Extract the [X, Y] coordinate from the center of the cell holding the provided text.  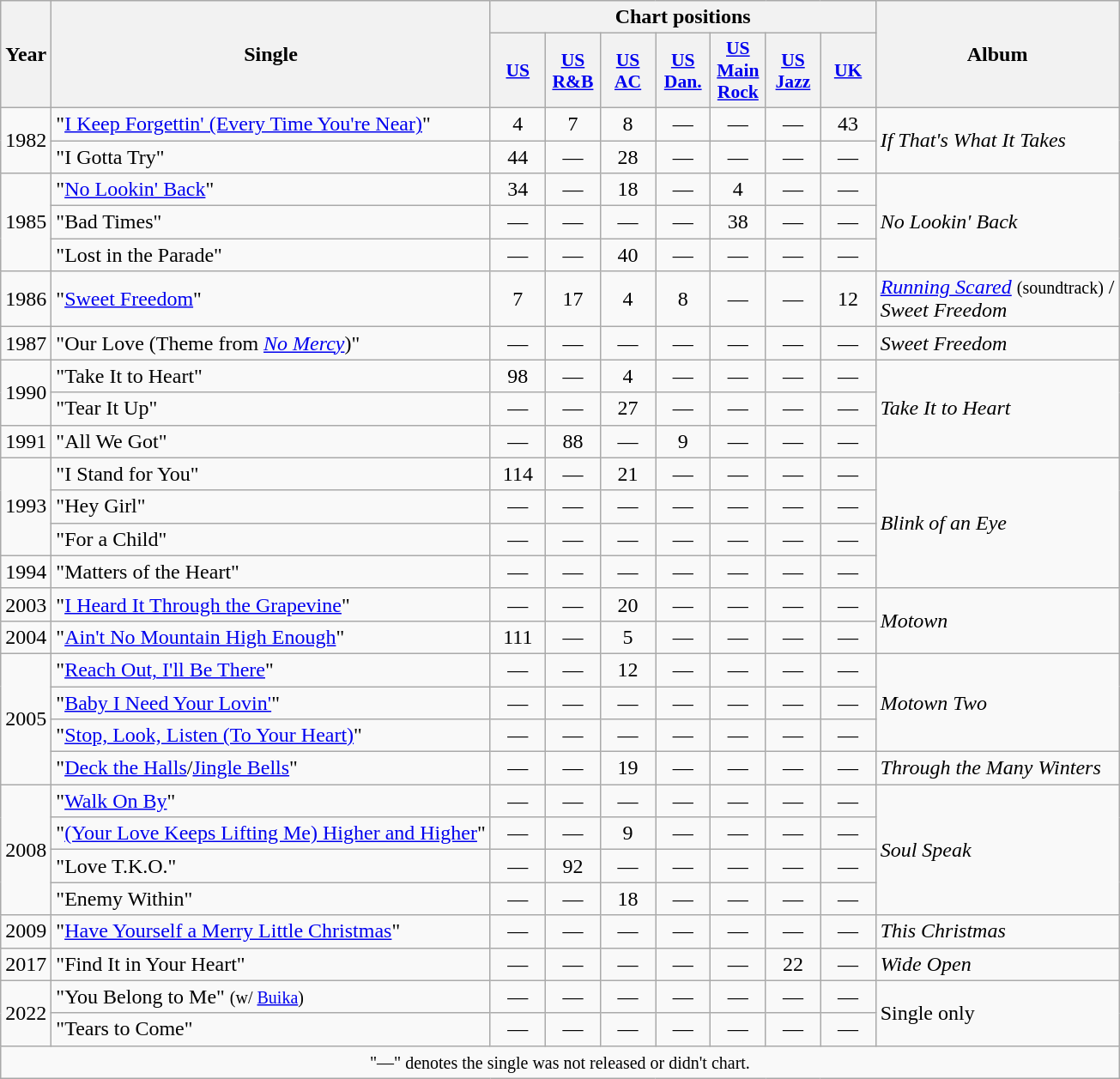
Through the Many Winters [997, 768]
"Our Love (Theme from No Mercy)" [271, 343]
"No Lookin' Back" [271, 190]
1982 [26, 140]
Sweet Freedom [997, 343]
5 [628, 637]
2005 [26, 718]
40 [628, 255]
1987 [26, 343]
Year [26, 55]
US AC [628, 70]
Motown [997, 621]
"Ain't No Mountain High Enough" [271, 637]
"Hey Girl" [271, 506]
"Have Yourself a Merry Little Christmas" [271, 931]
Album [997, 55]
If That's What It Takes [997, 140]
"You Belong to Me" (w/ Buika) [271, 997]
"For a Child" [271, 539]
Blink of an Eye [997, 523]
"I Heard It Through the Grapevine" [271, 604]
"I Keep Forgettin' (Every Time You're Near)" [271, 124]
38 [738, 222]
"(Your Love Keeps Lifting Me) Higher and Higher" [271, 833]
Running Scared (soundtrack) / Sweet Freedom [997, 299]
"I Gotta Try" [271, 157]
"All We Got" [271, 441]
1993 [26, 506]
US Main Rock [738, 70]
43 [848, 124]
2009 [26, 931]
Wide Open [997, 964]
20 [628, 604]
Take It to Heart [997, 409]
44 [518, 157]
Motown Two [997, 702]
"Baby I Need Your Lovin'" [271, 703]
"Take It to Heart" [271, 376]
"Stop, Look, Listen (To Your Heart)" [271, 736]
"—" denotes the single was not released or didn't chart. [560, 1062]
Chart positions [683, 17]
34 [518, 190]
98 [518, 376]
US [518, 70]
1994 [26, 572]
"Enemy Within" [271, 899]
2022 [26, 1013]
1991 [26, 441]
2004 [26, 637]
US R&B [572, 70]
111 [518, 637]
28 [628, 157]
"Walk On By" [271, 801]
"Matters of the Heart" [271, 572]
US Dan. [683, 70]
1990 [26, 392]
2017 [26, 964]
88 [572, 441]
"Bad Times" [271, 222]
US Jazz [793, 70]
22 [793, 964]
17 [572, 299]
No Lookin' Back [997, 222]
Single only [997, 1013]
"Deck the Halls/Jingle Bells" [271, 768]
"Reach Out, I'll Be There" [271, 670]
2003 [26, 604]
"I Stand for You" [271, 474]
1985 [26, 222]
1986 [26, 299]
"Find It in Your Heart" [271, 964]
21 [628, 474]
27 [628, 409]
Soul Speak [997, 850]
"Lost in the Parade" [271, 255]
"Tears to Come" [271, 1029]
92 [572, 866]
19 [628, 768]
114 [518, 474]
This Christmas [997, 931]
"Sweet Freedom" [271, 299]
2008 [26, 850]
"Love T.K.O." [271, 866]
UK [848, 70]
Single [271, 55]
"Tear It Up" [271, 409]
